Output the [x, y] coordinate of the center of the cell containing the given text.  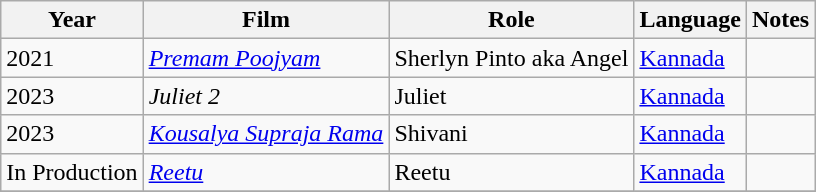
Juliet 2 [266, 96]
In Production [72, 172]
Year [72, 20]
Premam Poojyam [266, 58]
Kousalya Supraja Rama [266, 134]
Language [690, 20]
Shivani [512, 134]
2021 [72, 58]
Notes [780, 20]
Sherlyn Pinto aka Angel [512, 58]
Film [266, 20]
Role [512, 20]
Juliet [512, 96]
